Detect which cell encompasses the target text, then output its (x, y) center coordinate. 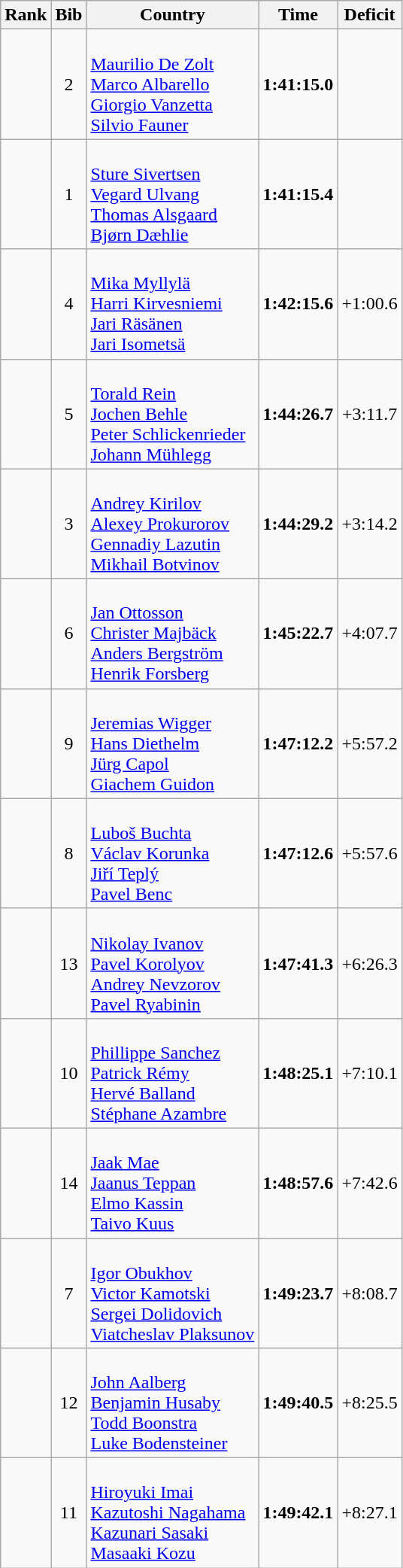
+1:00.6 (370, 304)
+6:26.3 (370, 963)
Jan Ottosson Christer MajbäckAnders BergströmHenrik Forsberg (173, 634)
1:44:26.7 (298, 414)
Hiroyuki Imai Kazutoshi NagahamaKazunari SasakiMasaaki Kozu (173, 1513)
7 (69, 1293)
+3:11.7 (370, 414)
Nikolay Ivanov Pavel KorolyovAndrey NevzorovPavel Ryabinin (173, 963)
10 (69, 1073)
1:49:42.1 (298, 1513)
1:47:12.6 (298, 853)
Igor Obukhov Victor KamotskiSergei DolidovichViatcheslav Plaksunov (173, 1293)
Bib (69, 15)
4 (69, 304)
1:41:15.0 (298, 84)
Sture Sivertsen Vegard UlvangThomas AlsgaardBjørn Dæhlie (173, 194)
14 (69, 1183)
+3:14.2 (370, 524)
1:48:57.6 (298, 1183)
Deficit (370, 15)
9 (69, 743)
12 (69, 1403)
8 (69, 853)
+5:57.2 (370, 743)
1:49:23.7 (298, 1293)
+8:08.7 (370, 1293)
1:41:15.4 (298, 194)
+8:25.5 (370, 1403)
Jaak Mae Jaanus TeppanElmo KassinTaivo Kuus (173, 1183)
+7:42.6 (370, 1183)
+7:10.1 (370, 1073)
Mika Myllylä Harri KirvesniemiJari RäsänenJari Isometsä (173, 304)
John Aalberg Benjamin HusabyTodd BoonstraLuke Bodensteiner (173, 1403)
5 (69, 414)
2 (69, 84)
1:44:29.2 (298, 524)
1:47:41.3 (298, 963)
1 (69, 194)
+5:57.6 (370, 853)
1:42:15.6 (298, 304)
Andrey Kirilov Alexey ProkurorovGennadiy LazutinMikhail Botvinov (173, 524)
11 (69, 1513)
1:45:22.7 (298, 634)
Time (298, 15)
3 (69, 524)
13 (69, 963)
Country (173, 15)
+8:27.1 (370, 1513)
1:49:40.5 (298, 1403)
Torald Rein Jochen BehlePeter SchlickenriederJohann Mühlegg (173, 414)
1:48:25.1 (298, 1073)
+4:07.7 (370, 634)
1:47:12.2 (298, 743)
Jeremias Wigger Hans DiethelmJürg CapolGiachem Guidon (173, 743)
6 (69, 634)
Maurilio De Zolt Marco AlbarelloGiorgio VanzettaSilvio Fauner (173, 84)
Phillippe Sanchez Patrick RémyHervé BallandStéphane Azambre (173, 1073)
Rank (26, 15)
Luboš Buchta Václav KorunkaJiří TeplýPavel Benc (173, 853)
